Pinpoint the cell where the given text exists, returning its (X, Y) midpoint coordinate. 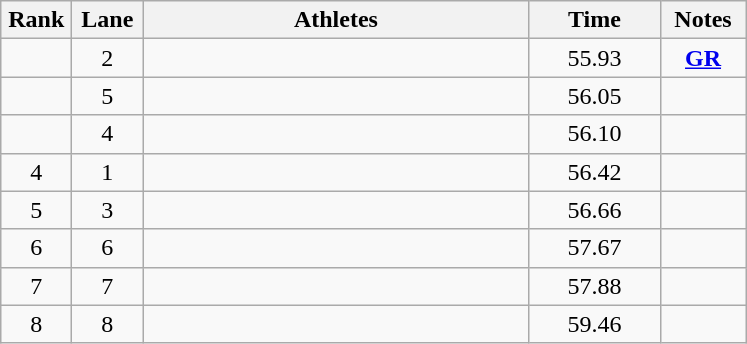
56.42 (594, 172)
2 (108, 58)
3 (108, 210)
GR (703, 58)
Lane (108, 20)
57.88 (594, 286)
55.93 (594, 58)
Rank (36, 20)
57.67 (594, 248)
Time (594, 20)
Notes (703, 20)
56.10 (594, 134)
1 (108, 172)
56.05 (594, 96)
Athletes (336, 20)
59.46 (594, 324)
56.66 (594, 210)
